Locate the cell with the specified text and output its (X, Y) center coordinate. 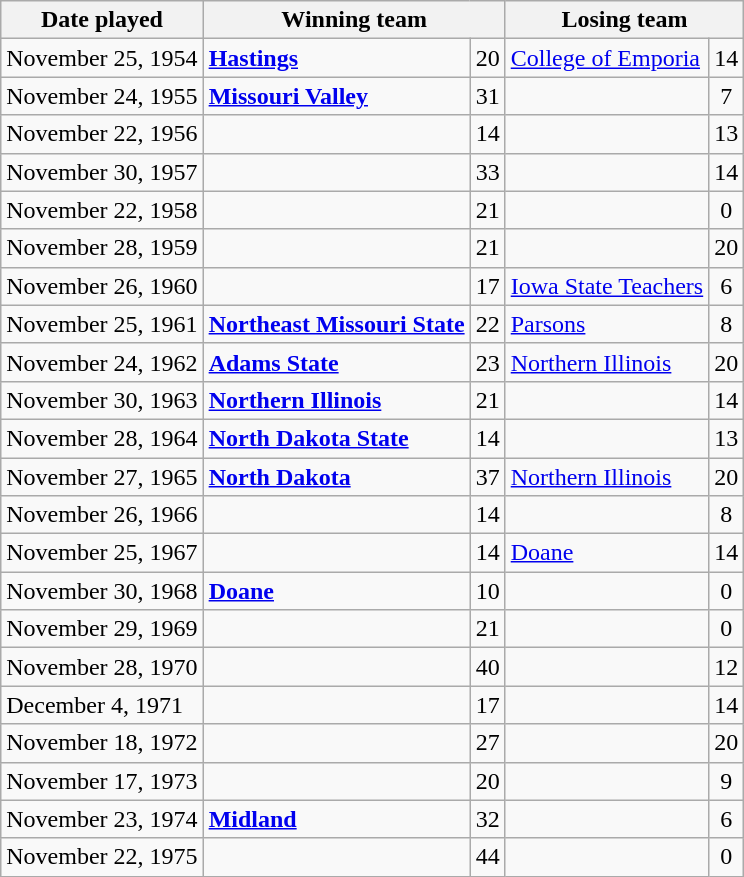
November 28, 1964 (102, 438)
December 4, 1971 (102, 705)
November 25, 1967 (102, 553)
November 25, 1961 (102, 324)
37 (488, 477)
Midland (336, 819)
November 22, 1956 (102, 134)
November 30, 1963 (102, 400)
North Dakota (336, 477)
Northeast Missouri State (336, 324)
November 25, 1954 (102, 58)
10 (488, 591)
Winning team (354, 20)
November 22, 1975 (102, 857)
North Dakota State (336, 438)
November 26, 1966 (102, 515)
November 22, 1958 (102, 210)
9 (726, 781)
22 (488, 324)
November 30, 1968 (102, 591)
November 26, 1960 (102, 286)
College of Emporia (607, 58)
Hastings (336, 58)
12 (726, 667)
November 28, 1970 (102, 667)
44 (488, 857)
November 18, 1972 (102, 743)
Date played (102, 20)
Adams State (336, 362)
31 (488, 96)
November 24, 1962 (102, 362)
November 24, 1955 (102, 96)
November 17, 1973 (102, 781)
November 23, 1974 (102, 819)
40 (488, 667)
23 (488, 362)
November 28, 1959 (102, 248)
November 29, 1969 (102, 629)
Losing team (624, 20)
November 30, 1957 (102, 172)
November 27, 1965 (102, 477)
33 (488, 172)
7 (726, 96)
Iowa State Teachers (607, 286)
32 (488, 819)
27 (488, 743)
Parsons (607, 324)
Missouri Valley (336, 96)
